Pinpoint the cell where the given text exists, returning its (X, Y) midpoint coordinate. 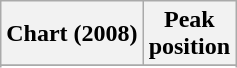
Chart (2008) (72, 34)
Peakposition (189, 34)
